Search for the cell housing the specified text and yield its [X, Y] center coordinate. 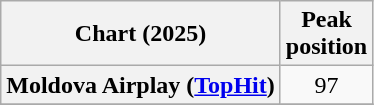
Moldova Airplay (TopHit) [141, 85]
97 [326, 85]
Peakposition [326, 34]
Chart (2025) [141, 34]
